Output the (X, Y) coordinate of the center of the cell containing the given text.  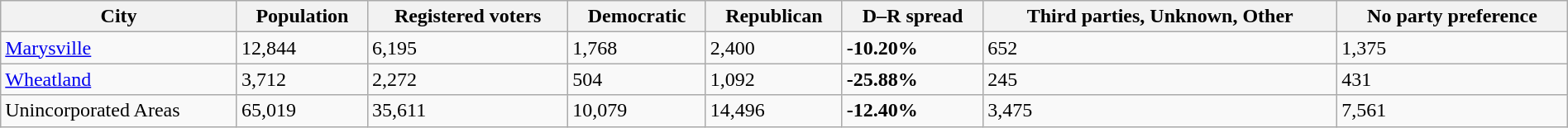
6,195 (468, 48)
Registered voters (468, 17)
65,019 (302, 111)
12,844 (302, 48)
Marysville (119, 48)
10,079 (637, 111)
245 (1160, 79)
1,768 (637, 48)
-12.40% (912, 111)
35,611 (468, 111)
431 (1452, 79)
1,092 (774, 79)
Unincorporated Areas (119, 111)
2,400 (774, 48)
2,272 (468, 79)
652 (1160, 48)
14,496 (774, 111)
3,712 (302, 79)
D–R spread (912, 17)
504 (637, 79)
Democratic (637, 17)
1,375 (1452, 48)
-25.88% (912, 79)
3,475 (1160, 111)
7,561 (1452, 111)
No party preference (1452, 17)
Wheatland (119, 79)
Population (302, 17)
Third parties, Unknown, Other (1160, 17)
City (119, 17)
Republican (774, 17)
-10.20% (912, 48)
